Pinpoint the cell where the given text exists, returning its [X, Y] midpoint coordinate. 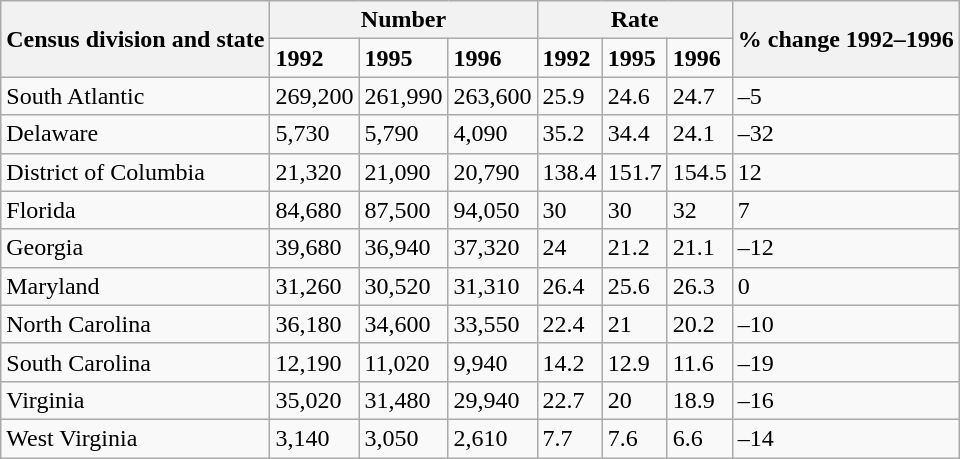
24.7 [700, 96]
Rate [634, 20]
32 [700, 210]
11.6 [700, 362]
35,020 [314, 400]
154.5 [700, 172]
2,610 [492, 438]
5,730 [314, 134]
34,600 [404, 324]
36,180 [314, 324]
4,090 [492, 134]
261,990 [404, 96]
7 [846, 210]
37,320 [492, 248]
35.2 [570, 134]
94,050 [492, 210]
–19 [846, 362]
–14 [846, 438]
24 [570, 248]
Delaware [136, 134]
–12 [846, 248]
–32 [846, 134]
39,680 [314, 248]
21.1 [700, 248]
31,260 [314, 286]
–5 [846, 96]
Georgia [136, 248]
33,550 [492, 324]
7.7 [570, 438]
30,520 [404, 286]
5,790 [404, 134]
25.6 [634, 286]
269,200 [314, 96]
138.4 [570, 172]
Florida [136, 210]
34.4 [634, 134]
26.4 [570, 286]
21,320 [314, 172]
25.9 [570, 96]
18.9 [700, 400]
6.6 [700, 438]
26.3 [700, 286]
20.2 [700, 324]
South Carolina [136, 362]
West Virginia [136, 438]
263,600 [492, 96]
151.7 [634, 172]
14.2 [570, 362]
31,310 [492, 286]
12 [846, 172]
7.6 [634, 438]
29,940 [492, 400]
12,190 [314, 362]
22.7 [570, 400]
Maryland [136, 286]
20,790 [492, 172]
3,140 [314, 438]
Virginia [136, 400]
36,940 [404, 248]
3,050 [404, 438]
20 [634, 400]
21,090 [404, 172]
South Atlantic [136, 96]
87,500 [404, 210]
% change 1992–1996 [846, 39]
9,940 [492, 362]
0 [846, 286]
22.4 [570, 324]
District of Columbia [136, 172]
North Carolina [136, 324]
–16 [846, 400]
31,480 [404, 400]
12.9 [634, 362]
24.6 [634, 96]
Census division and state [136, 39]
Number [404, 20]
84,680 [314, 210]
11,020 [404, 362]
21.2 [634, 248]
21 [634, 324]
24.1 [700, 134]
–10 [846, 324]
